From the cell containing the given text, extract its center point as [X, Y] coordinate. 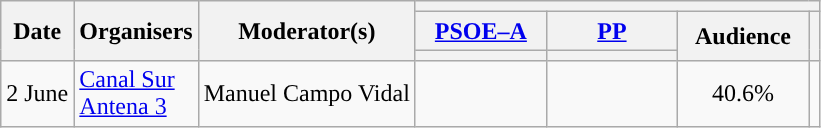
2 June [38, 94]
Manuel Campo Vidal [306, 94]
Date [38, 31]
40.6% [742, 94]
Organisers [136, 31]
PSOE–A [480, 31]
Audience [742, 36]
PP [612, 31]
Moderator(s) [306, 31]
Canal SurAntena 3 [136, 94]
